Extract the [X, Y] coordinate from the center of the cell holding the provided text.  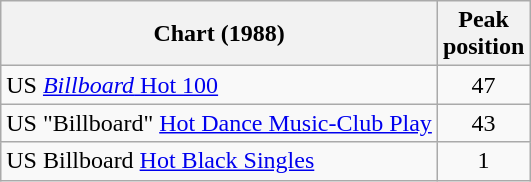
43 [483, 123]
US "Billboard" Hot Dance Music-Club Play [220, 123]
US Billboard Hot 100 [220, 85]
Chart (1988) [220, 34]
1 [483, 161]
US Billboard Hot Black Singles [220, 161]
47 [483, 85]
Peakposition [483, 34]
